Return the (X, Y) coordinate for the center point of the cell that contains the specified text.  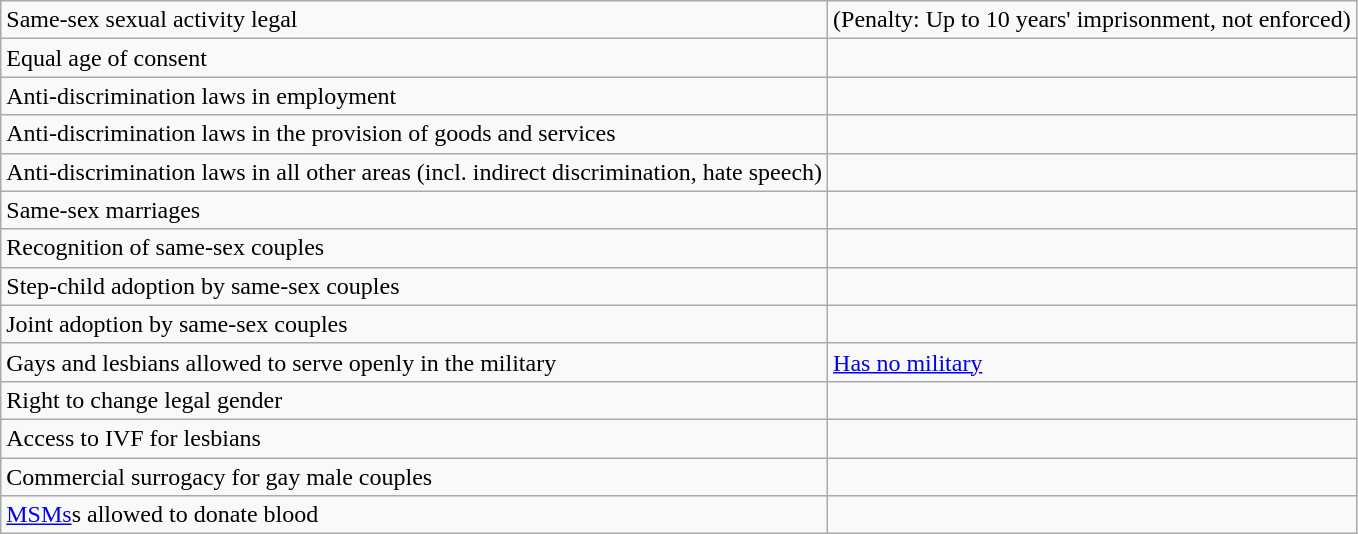
Commercial surrogacy for gay male couples (414, 477)
Anti-discrimination laws in the provision of goods and services (414, 134)
Anti-discrimination laws in employment (414, 96)
Gays and lesbians allowed to serve openly in the military (414, 362)
Anti-discrimination laws in all other areas (incl. indirect discrimination, hate speech) (414, 172)
MSMss allowed to donate blood (414, 515)
Same-sex sexual activity legal (414, 20)
Recognition of same-sex couples (414, 248)
Equal age of consent (414, 58)
Same-sex marriages (414, 210)
Right to change legal gender (414, 400)
Joint adoption by same-sex couples (414, 324)
Has no military (1092, 362)
Access to IVF for lesbians (414, 438)
(Penalty: Up to 10 years' imprisonment, not enforced) (1092, 20)
Step-child adoption by same-sex couples (414, 286)
